Find where the given text appears and provide that cell's center as (X, Y) coordinate. 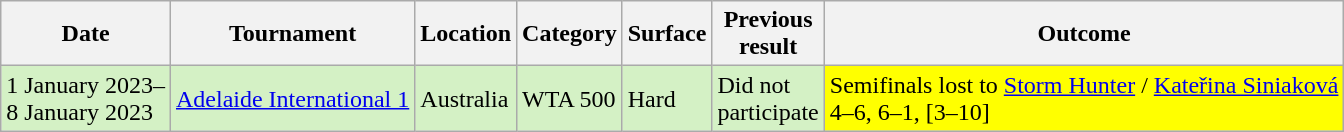
Tournament (292, 34)
Outcome (1084, 34)
Semifinals lost to Storm Hunter / Kateřina Siniaková4–6, 6–1, [3–10] (1084, 98)
Hard (667, 98)
WTA 500 (570, 98)
Category (570, 34)
Previousresult (768, 34)
Date (86, 34)
1 January 2023–8 January 2023 (86, 98)
Location (466, 34)
Did notparticipate (768, 98)
Surface (667, 34)
Australia (466, 98)
Adelaide International 1 (292, 98)
